Provide the [X, Y] coordinate of the cell's center where the given text is located.  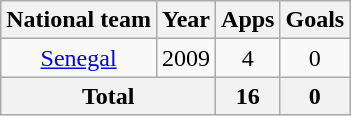
2009 [186, 58]
Year [186, 20]
4 [248, 58]
Goals [315, 20]
16 [248, 96]
Total [108, 96]
Senegal [79, 58]
Apps [248, 20]
National team [79, 20]
